Capture the cell that displays the provided text and extract its [x, y] central coordinate. 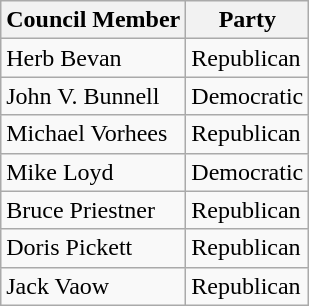
Bruce Priestner [94, 210]
Jack Vaow [94, 286]
Mike Loyd [94, 172]
Party [248, 20]
Council Member [94, 20]
Michael Vorhees [94, 134]
Doris Pickett [94, 248]
Herb Bevan [94, 58]
John V. Bunnell [94, 96]
